For the text-containing cell, return its midpoint in (x, y) coordinate format. 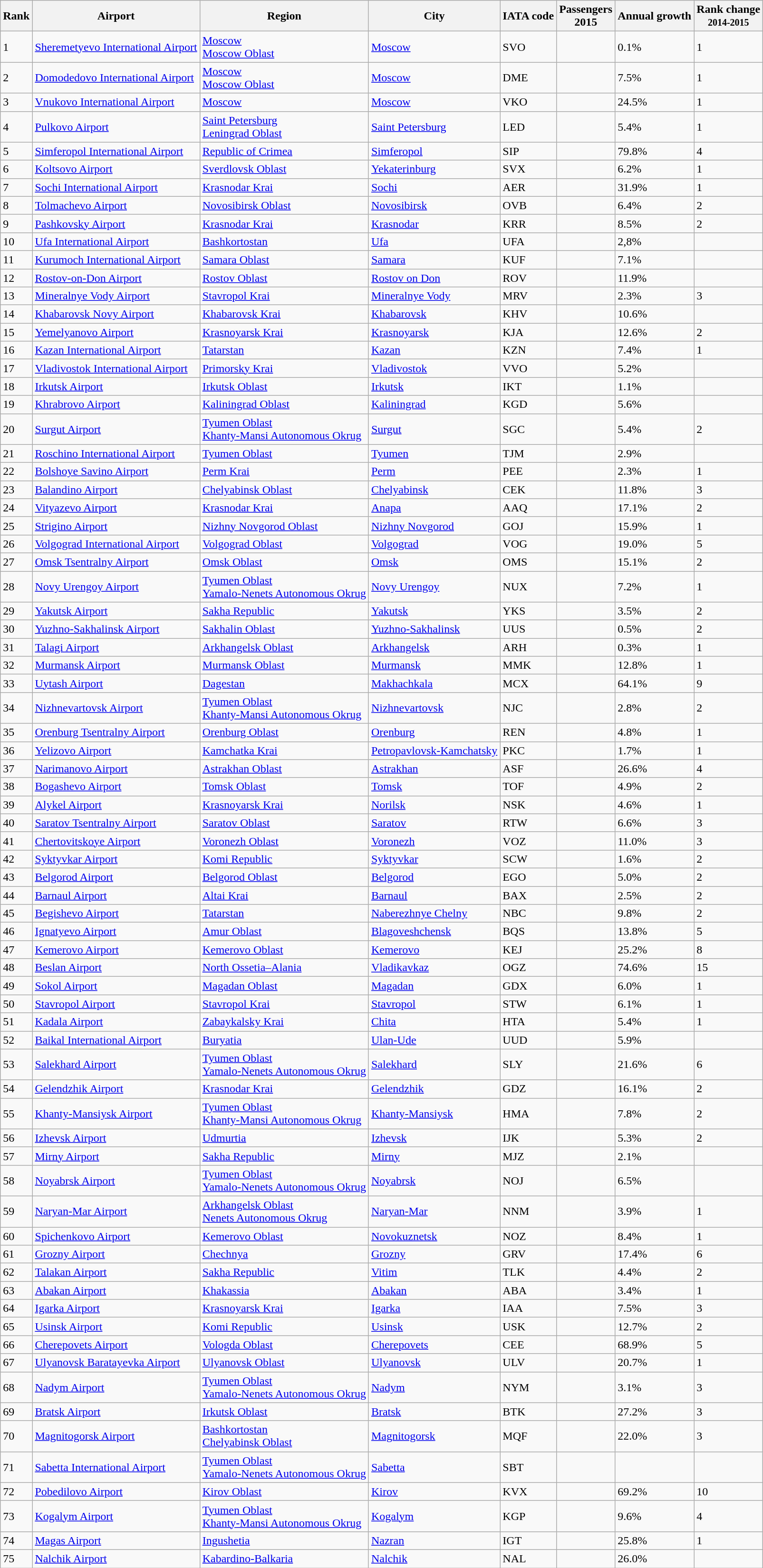
50 (16, 1004)
Primorsky Krai (284, 368)
51 (16, 1022)
Sokol Airport (116, 986)
Alykel Airport (116, 805)
Ingushetia (284, 1540)
Kemerovo (434, 950)
8.4% (655, 1236)
75 (16, 1558)
12.7% (655, 1327)
ARH (529, 647)
KGD (529, 404)
64 (16, 1308)
HTA (529, 1022)
PKC (529, 750)
SCW (529, 859)
Khabarovsk (434, 314)
11.9% (655, 278)
NNM (529, 1211)
Noyabrsk (434, 1181)
Region (284, 16)
Syktyvkar Airport (116, 859)
UFA (529, 241)
Republic of Crimea (284, 151)
Noyabrsk Airport (116, 1181)
Nazran (434, 1540)
Simferopol International Airport (116, 151)
29 (16, 611)
6.6% (655, 823)
USK (529, 1327)
CEK (529, 490)
OMS (529, 562)
Kaliningrad (434, 404)
UUS (529, 629)
Talakan Airport (116, 1272)
Bratsk Airport (116, 1412)
Barnaul Airport (116, 895)
13 (16, 296)
6.5% (655, 1181)
Surgut Airport (116, 429)
31.9% (655, 187)
City (434, 16)
SLY (529, 1065)
60 (16, 1236)
Naberezhnye Chelny (434, 914)
NYM (529, 1387)
3.9% (655, 1211)
Orenburg Oblast (284, 732)
7.4% (655, 350)
1.1% (655, 386)
Omsk Oblast (284, 562)
74 (16, 1540)
63 (16, 1290)
68 (16, 1387)
7 (16, 187)
Begishevo Airport (116, 914)
REN (529, 732)
59 (16, 1211)
72 (16, 1491)
16.1% (655, 1089)
8.5% (655, 223)
27.2% (655, 1412)
Volgograd (434, 544)
Tyumen Oblast (284, 453)
Nadym Airport (116, 1387)
EGO (529, 877)
2.9% (655, 453)
Altai Krai (284, 895)
OVB (529, 205)
NUX (529, 587)
Novosibirsk Oblast (284, 205)
Strigino Airport (116, 526)
Kadala Airport (116, 1022)
Usinsk (434, 1327)
GRV (529, 1254)
2.5% (655, 895)
35 (16, 732)
25.8% (655, 1540)
31 (16, 647)
Tyumen (434, 453)
56 (16, 1138)
Stavropol (434, 1004)
Sheremetyevo International Airport (116, 47)
Vityazevo Airport (116, 508)
Kirov Oblast (284, 1491)
13.8% (655, 932)
7.2% (655, 587)
47 (16, 950)
Nizhnevartovsk Airport (116, 708)
64.1% (655, 683)
NOZ (529, 1236)
Koltsovo Airport (116, 169)
9.6% (655, 1516)
Kazan International Airport (116, 350)
65 (16, 1327)
18 (16, 386)
Kaliningrad Oblast (284, 404)
32 (16, 665)
UUD (529, 1040)
Kurumoch International Airport (116, 260)
MRV (529, 296)
GOJ (529, 526)
69.2% (655, 1491)
19 (16, 404)
23 (16, 490)
38 (16, 787)
SBT (529, 1467)
Volgograd Oblast (284, 544)
43 (16, 877)
Belgorod (434, 877)
21 (16, 453)
48 (16, 968)
6.0% (655, 986)
1.6% (655, 859)
21.6% (655, 1065)
TOF (529, 787)
Vnukovo International Airport (116, 102)
Rank (16, 16)
Grozny (434, 1254)
4.6% (655, 805)
45 (16, 914)
Magnitogorsk (434, 1436)
Ufa (434, 241)
16 (16, 350)
Roschino International Airport (116, 453)
Voronezh (434, 841)
15.1% (655, 562)
Magadan (434, 986)
Annual growth (655, 16)
61 (16, 1254)
2.8% (655, 708)
67 (16, 1363)
LED (529, 126)
Magadan Oblast (284, 986)
17.1% (655, 508)
BQS (529, 932)
Cherepovets Airport (116, 1345)
30 (16, 629)
74.6% (655, 968)
Izhevsk (434, 1138)
Naryan-Mar (434, 1211)
Uytash Airport (116, 683)
73 (16, 1516)
Irkutsk Airport (116, 386)
Simferopol (434, 151)
Pashkovsky Airport (116, 223)
37 (16, 769)
CEE (529, 1345)
Ulan-Ude (434, 1040)
Saratov Tsentralny Airport (116, 823)
Khrabrovo Airport (116, 404)
55 (16, 1113)
9.8% (655, 914)
Vitim (434, 1272)
Pulkovo Airport (116, 126)
26.6% (655, 769)
4.8% (655, 732)
Spichenkovo Airport (116, 1236)
NAL (529, 1558)
RTW (529, 823)
Ignatyevo Airport (116, 932)
Yekaterinburg (434, 169)
AER (529, 187)
Sverdlovsk Oblast (284, 169)
North Ossetia–Alania (284, 968)
Kirov (434, 1491)
Novy Urengoy (434, 587)
79.8% (655, 151)
Ufa International Airport (116, 241)
TLK (529, 1272)
2.1% (655, 1156)
Surgut (434, 429)
SIP (529, 151)
Vladivostok International Airport (116, 368)
Naryan-Mar Airport (116, 1211)
Rostov Oblast (284, 278)
6.2% (655, 169)
KGP (529, 1516)
Petropavlovsk-Kamchatsky (434, 750)
Gelendzhik Airport (116, 1089)
Voronezh Oblast (284, 841)
Khabarovsk Krai (284, 314)
Omsk (434, 562)
Barnaul (434, 895)
11.8% (655, 490)
Buryatia (284, 1040)
4.4% (655, 1272)
3.1% (655, 1387)
Amur Oblast (284, 932)
Mirny Airport (116, 1156)
62 (16, 1272)
Kemerovo Airport (116, 950)
NSK (529, 805)
Khanty-Mansiysk Airport (116, 1113)
YKS (529, 611)
6.1% (655, 1004)
4.9% (655, 787)
1.7% (655, 750)
Belgorod Oblast (284, 877)
Usinsk Airport (116, 1327)
12.6% (655, 332)
Bolshoye Savino Airport (116, 471)
TJM (529, 453)
68.9% (655, 1345)
Ulyanovsk Baratayevka Airport (116, 1363)
Chelyabinsk Oblast (284, 490)
Samara Oblast (284, 260)
5.0% (655, 877)
KJA (529, 332)
5.2% (655, 368)
Murmansk Oblast (284, 665)
44 (16, 895)
GDZ (529, 1089)
KRR (529, 223)
Sabetta (434, 1467)
Kabardino-Balkaria (284, 1558)
Rostov-on-Don Airport (116, 278)
ROV (529, 278)
Krasnoyarsk (434, 332)
Mineralnye Vody (434, 296)
Narimanovo Airport (116, 769)
5.9% (655, 1040)
AAQ (529, 508)
Novokuznetsk (434, 1236)
5.3% (655, 1138)
25.2% (655, 950)
Tolmachevo Airport (116, 205)
Arkhangelsk OblastNenets Autonomous Okrug (284, 1211)
11.0% (655, 841)
46 (16, 932)
STW (529, 1004)
70 (16, 1436)
Dagestan (284, 683)
MCX (529, 683)
Igarka Airport (116, 1308)
Tomsk (434, 787)
Chechnya (284, 1254)
VOG (529, 544)
Rank change2014-2015 (728, 16)
17 (16, 368)
Igarka (434, 1308)
KZN (529, 350)
Saint PetersburgLeningrad Oblast (284, 126)
Novosibirsk (434, 205)
Salekhard (434, 1065)
Saint Petersburg (434, 126)
24.5% (655, 102)
GDX (529, 986)
14 (16, 314)
Nizhnevartovsk (434, 708)
HMA (529, 1113)
26 (16, 544)
Belgorod Airport (116, 877)
3.4% (655, 1290)
Passengers2015 (586, 16)
Blagoveshchensk (434, 932)
NBC (529, 914)
Krasnodar (434, 223)
Arkhangelsk Oblast (284, 647)
66 (16, 1345)
Grozny Airport (116, 1254)
DME (529, 78)
Saratov Oblast (284, 823)
Ulyanovsk Oblast (284, 1363)
KHV (529, 314)
12.8% (655, 665)
MMK (529, 665)
27 (16, 562)
Baikal International Airport (116, 1040)
Nizhny Novgorod (434, 526)
15.9% (655, 526)
MQF (529, 1436)
PEE (529, 471)
Nalchik Airport (116, 1558)
Bashkortostan (284, 241)
7.8% (655, 1113)
Magas Airport (116, 1540)
Kamchatka Krai (284, 750)
Murmansk (434, 665)
Astrakhan (434, 769)
MJZ (529, 1156)
IAA (529, 1308)
69 (16, 1412)
20 (16, 429)
ABA (529, 1290)
KVX (529, 1491)
26.0% (655, 1558)
Perm Krai (284, 471)
VOZ (529, 841)
Yuzhno-Sakhalinsk (434, 629)
SGC (529, 429)
VKO (529, 102)
22 (16, 471)
BAX (529, 895)
IATA code (529, 16)
BTK (529, 1412)
19.0% (655, 544)
OGZ (529, 968)
Khanty-Mansiysk (434, 1113)
Airport (116, 16)
Makhachkala (434, 683)
Volgograd International Airport (116, 544)
Yuzhno-Sakhalinsk Airport (116, 629)
25 (16, 526)
Rostov on Don (434, 278)
Cherepovets (434, 1345)
2,8% (655, 241)
17.4% (655, 1254)
Pobedilovo Airport (116, 1491)
Abakan (434, 1290)
Kogalym Airport (116, 1516)
Mirny (434, 1156)
Nalchik (434, 1558)
Orenburg (434, 732)
58 (16, 1181)
20.7% (655, 1363)
Vologda Oblast (284, 1345)
Irkutsk (434, 386)
41 (16, 841)
Saratov (434, 823)
Arkhangelsk (434, 647)
Khakassia (284, 1290)
12 (16, 278)
Talagi Airport (116, 647)
Chita (434, 1022)
10.6% (655, 314)
Novy Urengoy Airport (116, 587)
Yemelyanovo Airport (116, 332)
Kazan (434, 350)
Nadym (434, 1387)
Mineralnye Vody Airport (116, 296)
Tomsk Oblast (284, 787)
Gelendzhik (434, 1089)
BashkortostanChelyabinsk Oblast (284, 1436)
NOJ (529, 1181)
IGT (529, 1540)
42 (16, 859)
57 (16, 1156)
Astrakhan Oblast (284, 769)
ULV (529, 1363)
Orenburg Tsentralny Airport (116, 732)
71 (16, 1467)
Vladikavkaz (434, 968)
Sakhalin Oblast (284, 629)
Murmansk Airport (116, 665)
KUF (529, 260)
Kogalym (434, 1516)
Stavropol Airport (116, 1004)
3.5% (655, 611)
Norilsk (434, 805)
Chertovitskoye Airport (116, 841)
Omsk Tsentralny Airport (116, 562)
Magnitogorsk Airport (116, 1436)
Bogashevo Airport (116, 787)
Ulyanovsk (434, 1363)
Perm (434, 471)
28 (16, 587)
Udmurtia (284, 1138)
Samara (434, 260)
24 (16, 508)
Syktyvkar (434, 859)
Domodedovo International Airport (116, 78)
40 (16, 823)
Izhevsk Airport (116, 1138)
0.5% (655, 629)
7.1% (655, 260)
34 (16, 708)
Beslan Airport (116, 968)
6.4% (655, 205)
Vladivostok (434, 368)
Balandino Airport (116, 490)
Nizhny Novgorod Oblast (284, 526)
SVO (529, 47)
Bratsk (434, 1412)
Zabaykalsky Krai (284, 1022)
NJC (529, 708)
53 (16, 1065)
Abakan Airport (116, 1290)
33 (16, 683)
Khabarovsk Novy Airport (116, 314)
Chelyabinsk (434, 490)
11 (16, 260)
0.3% (655, 647)
Yelizovo Airport (116, 750)
Sabetta International Airport (116, 1467)
Sochi International Airport (116, 187)
52 (16, 1040)
54 (16, 1089)
VVO (529, 368)
Yakutsk Airport (116, 611)
Anapa (434, 508)
5.6% (655, 404)
SVX (529, 169)
49 (16, 986)
0.1% (655, 47)
ASF (529, 769)
39 (16, 805)
IKT (529, 386)
Salekhard Airport (116, 1065)
Sochi (434, 187)
Yakutsk (434, 611)
22.0% (655, 1436)
36 (16, 750)
KEJ (529, 950)
IJK (529, 1138)
